Identify which cell holds the provided text, then report its (X, Y) central coordinate. 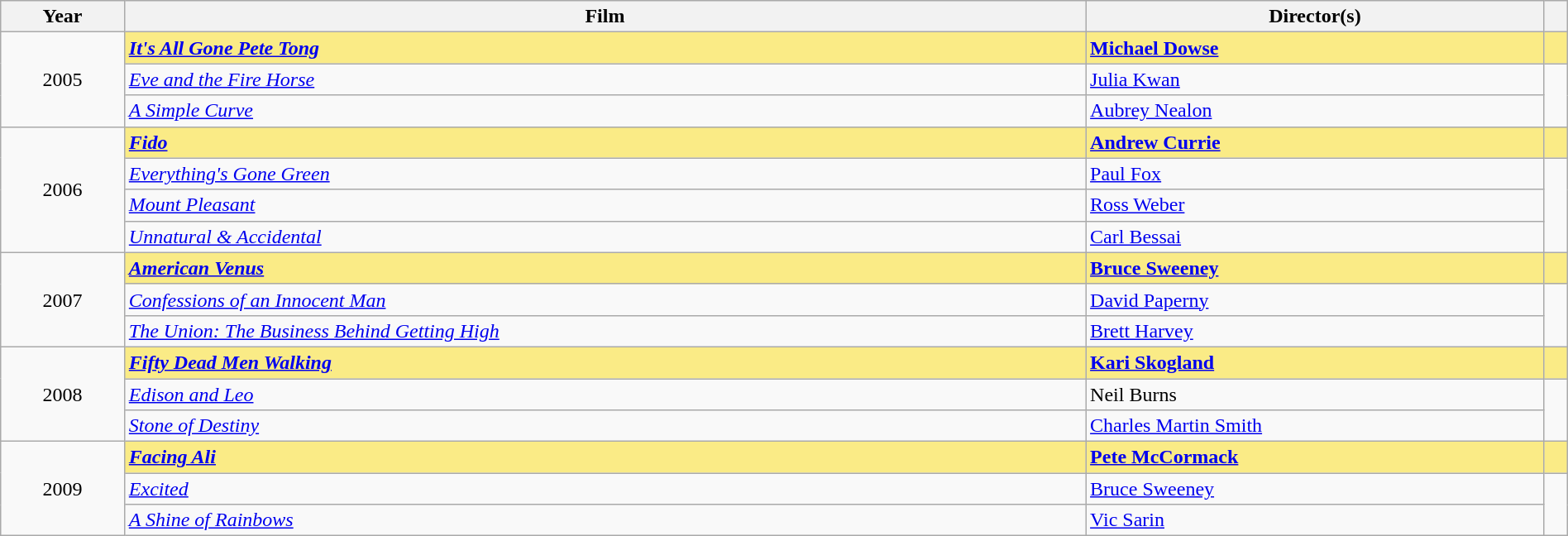
Unnatural & Accidental (605, 237)
Kari Skogland (1315, 362)
Charles Martin Smith (1315, 426)
Ross Weber (1315, 205)
American Venus (605, 268)
Julia Kwan (1315, 79)
Andrew Currie (1315, 142)
Edison and Leo (605, 395)
The Union: The Business Behind Getting High (605, 331)
A Simple Curve (605, 111)
Mount Pleasant (605, 205)
Confessions of an Innocent Man (605, 299)
Fifty Dead Men Walking (605, 362)
Facing Ali (605, 457)
A Shine of Rainbows (605, 520)
It's All Gone Pete Tong (605, 48)
Everything's Gone Green (605, 174)
Eve and the Fire Horse (605, 79)
2006 (63, 189)
2009 (63, 489)
Carl Bessai (1315, 237)
Paul Fox (1315, 174)
David Paperny (1315, 299)
Vic Sarin (1315, 520)
Aubrey Nealon (1315, 111)
Director(s) (1315, 17)
Year (63, 17)
Pete McCormack (1315, 457)
2008 (63, 394)
2005 (63, 79)
Stone of Destiny (605, 426)
Excited (605, 489)
Brett Harvey (1315, 331)
Michael Dowse (1315, 48)
Neil Burns (1315, 395)
2007 (63, 299)
Film (605, 17)
Fido (605, 142)
